Capture the cell that displays the provided text and extract its [X, Y] central coordinate. 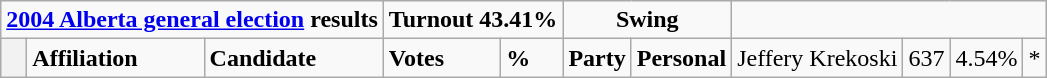
Jeffery Krekoski [818, 58]
Affiliation [116, 58]
% [532, 58]
Turnout 43.41% [473, 20]
637 [926, 58]
Candidate [294, 58]
4.54% [986, 58]
Swing [648, 20]
2004 Alberta general election results [192, 20]
Votes [442, 58]
* [1034, 58]
Party [597, 58]
Personal [681, 58]
